Determine the (x, y) coordinate at the center of the cell enclosing the given text.  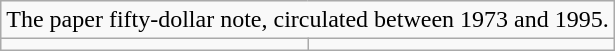
The paper fifty-dollar note, circulated between 1973 and 1995. (308, 20)
